Capture the cell that displays the provided text and extract its (X, Y) central coordinate. 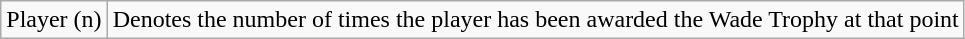
Denotes the number of times the player has been awarded the Wade Trophy at that point (536, 20)
Player (n) (54, 20)
